Capture the cell that displays the provided text and extract its [X, Y] central coordinate. 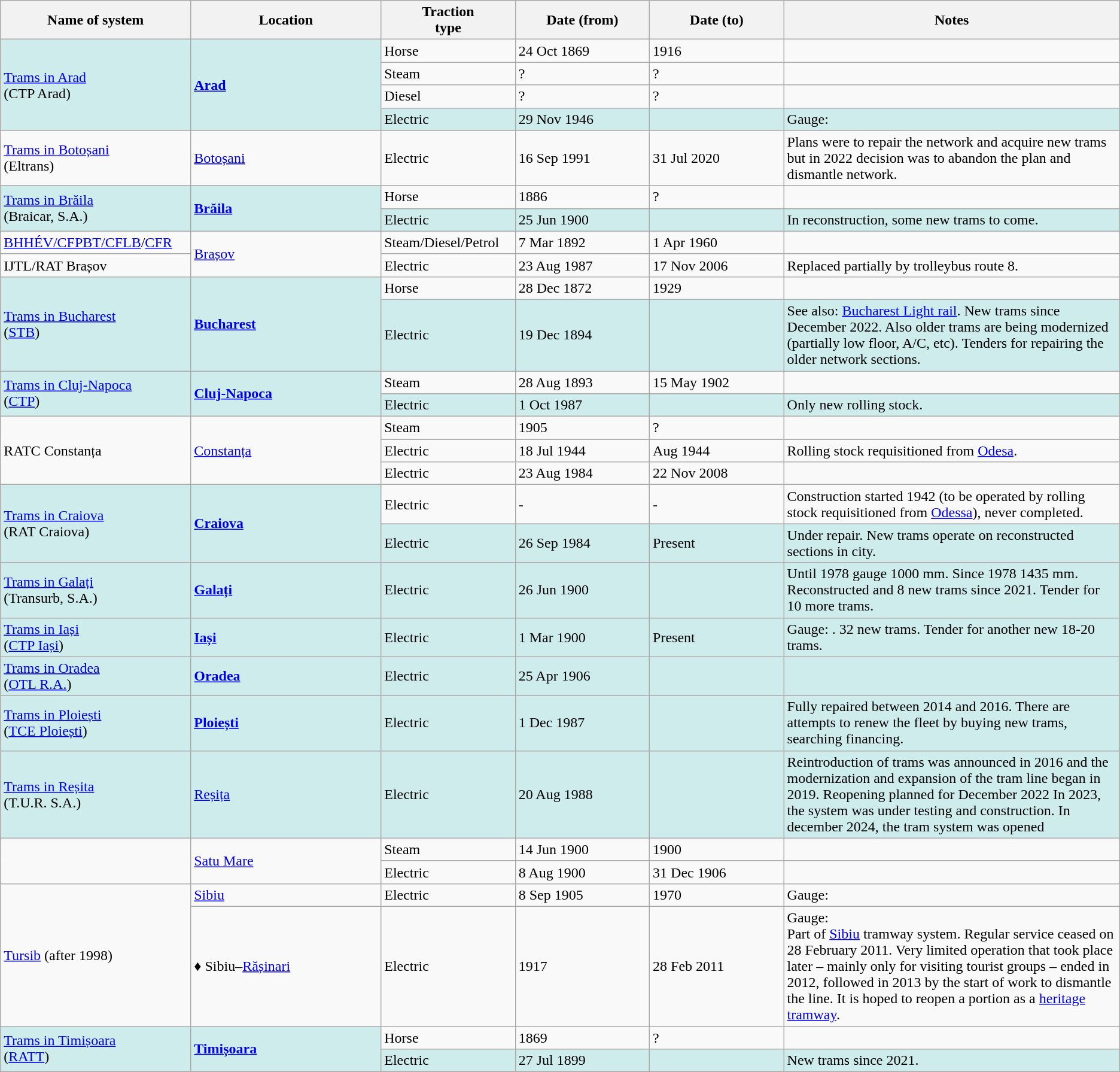
♦ Sibiu–Rășinari [286, 966]
18 Jul 1944 [582, 451]
Bucharest [286, 323]
Notes [951, 20]
Trams in Bucharest(STB) [96, 323]
Iași [286, 637]
24 Oct 1869 [582, 51]
31 Dec 1906 [717, 872]
Aug 1944 [717, 451]
Trams in Craiova(RAT Craiova) [96, 524]
8 Sep 1905 [582, 895]
Tursib (after 1998) [96, 955]
23 Aug 1987 [582, 265]
1886 [582, 197]
Satu Mare [286, 861]
Trams in Galați(Transurb, S.A.) [96, 590]
31 Jul 2020 [717, 158]
1 Dec 1987 [582, 723]
1900 [717, 849]
Craiova [286, 524]
14 Jun 1900 [582, 849]
28 Dec 1872 [582, 288]
Until 1978 gauge 1000 mm. Since 1978 1435 mm. Reconstructed and 8 new trams since 2021. Tender for 10 more trams. [951, 590]
Steam/Diesel/Petrol [448, 242]
Date (from) [582, 20]
Reșița [286, 794]
29 Nov 1946 [582, 119]
15 May 1902 [717, 382]
Sibiu [286, 895]
Arad [286, 85]
26 Jun 1900 [582, 590]
Tractiontype [448, 20]
20 Aug 1988 [582, 794]
Fully repaired between 2014 and 2016. There are attempts to renew the fleet by buying new trams, searching financing. [951, 723]
26 Sep 1984 [582, 543]
Trams in Brăila(Braicar, S.A.) [96, 208]
In reconstruction, some new trams to come. [951, 220]
Timișoara [286, 1049]
Plans were to repair the network and acquire new trams but in 2022 decision was to abandon the plan and dismantle network. [951, 158]
Brașov [286, 254]
Location [286, 20]
1869 [582, 1037]
1970 [717, 895]
8 Aug 1900 [582, 872]
Rolling stock requisitioned from Odesa. [951, 451]
Trams in Timișoara(RATT) [96, 1049]
7 Mar 1892 [582, 242]
Trams in Arad(CTP Arad) [96, 85]
19 Dec 1894 [582, 335]
Trams in Cluj-Napoca(CTP) [96, 394]
27 Jul 1899 [582, 1061]
1 Oct 1987 [582, 405]
Ploiești [286, 723]
Under repair. New trams operate on reconstructed sections in city. [951, 543]
Botoșani [286, 158]
1 Mar 1900 [582, 637]
Trams in Ploiești(TCE Ploiești) [96, 723]
16 Sep 1991 [582, 158]
1916 [717, 51]
Construction started 1942 (to be operated by rolling stock requisitioned from Odessa), never completed. [951, 504]
IJTL/RAT Brașov [96, 265]
Gauge: . 32 new trams. Tender for another new 18-20 trams. [951, 637]
17 Nov 2006 [717, 265]
Trams in Iași(CTP Iași) [96, 637]
Replaced partially by trolleybus route 8. [951, 265]
Galați [286, 590]
Trams in Botoșani(Eltrans) [96, 158]
New trams since 2021. [951, 1061]
RATC Constanța [96, 451]
Trams in Reșita(T.U.R. S.A.) [96, 794]
28 Aug 1893 [582, 382]
Only new rolling stock. [951, 405]
BHHÉV/CFPBT/CFLB/CFR [96, 242]
Constanța [286, 451]
Diesel [448, 96]
1929 [717, 288]
28 Feb 2011 [717, 966]
Cluj-Napoca [286, 394]
1 Apr 1960 [717, 242]
Name of system [96, 20]
25 Apr 1906 [582, 676]
Oradea [286, 676]
Trams in Oradea(OTL R.A.) [96, 676]
22 Nov 2008 [717, 473]
25 Jun 1900 [582, 220]
1917 [582, 966]
Brăila [286, 208]
23 Aug 1984 [582, 473]
Date (to) [717, 20]
1905 [582, 428]
